Scan for the cell matching the given text and deliver its (X, Y) coordinate at center. 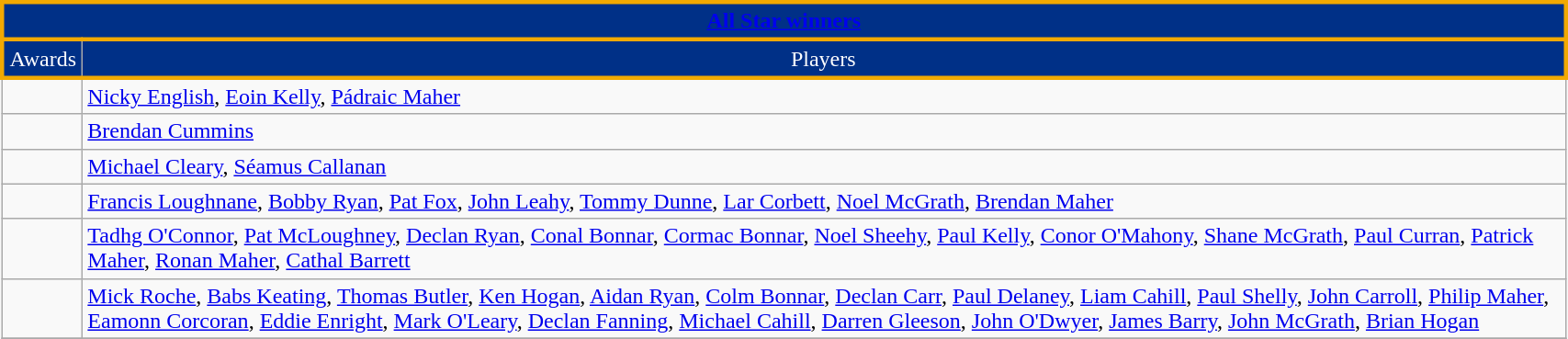
Michael Cleary, Séamus Callanan (824, 166)
Nicky English, Eoin Kelly, Pádraic Maher (824, 96)
Players (824, 59)
Awards (42, 59)
Francis Loughnane, Bobby Ryan, Pat Fox, John Leahy, Tommy Dunne, Lar Corbett, Noel McGrath, Brendan Maher (824, 201)
All Star winners (784, 20)
Brendan Cummins (824, 131)
